Provide the [X, Y] coordinate of the cell's center where the given text is located.  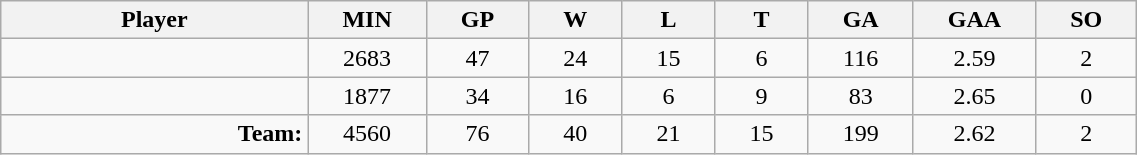
Player [154, 20]
1877 [367, 96]
L [668, 20]
199 [860, 134]
24 [576, 58]
GAA [974, 20]
16 [576, 96]
2683 [367, 58]
T [762, 20]
4560 [367, 134]
0 [1086, 96]
W [576, 20]
Team: [154, 134]
83 [860, 96]
76 [477, 134]
34 [477, 96]
2.59 [974, 58]
9 [762, 96]
GA [860, 20]
21 [668, 134]
40 [576, 134]
47 [477, 58]
MIN [367, 20]
2.65 [974, 96]
SO [1086, 20]
2.62 [974, 134]
GP [477, 20]
116 [860, 58]
